Search for the cell housing the specified text and yield its [X, Y] center coordinate. 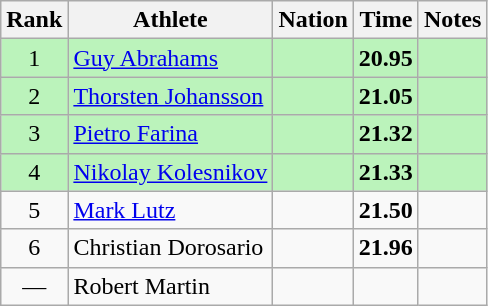
5 [34, 210]
Athlete [170, 20]
Nation [313, 20]
Pietro Farina [170, 134]
6 [34, 248]
— [34, 286]
Thorsten Johansson [170, 96]
3 [34, 134]
Time [386, 20]
Guy Abrahams [170, 58]
21.05 [386, 96]
1 [34, 58]
Notes [452, 20]
Christian Dorosario [170, 248]
21.32 [386, 134]
21.50 [386, 210]
21.33 [386, 172]
2 [34, 96]
Mark Lutz [170, 210]
21.96 [386, 248]
Robert Martin [170, 286]
20.95 [386, 58]
Rank [34, 20]
4 [34, 172]
Nikolay Kolesnikov [170, 172]
